Output the [X, Y] coordinate of the center of the cell containing the given text.  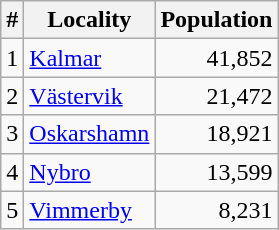
Population [216, 20]
Kalmar [90, 58]
Oskarshamn [90, 134]
Vimmerby [90, 210]
41,852 [216, 58]
Nybro [90, 172]
13,599 [216, 172]
5 [12, 210]
Västervik [90, 96]
21,472 [216, 96]
2 [12, 96]
8,231 [216, 210]
# [12, 20]
1 [12, 58]
18,921 [216, 134]
3 [12, 134]
Locality [90, 20]
4 [12, 172]
